Capture the cell that displays the provided text and extract its [x, y] central coordinate. 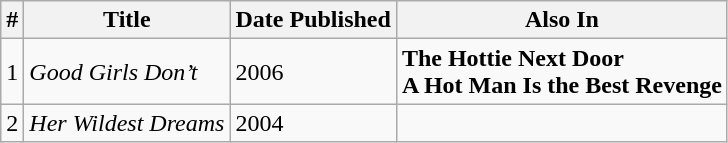
1 [12, 72]
Date Published [313, 20]
Title [127, 20]
2004 [313, 123]
2 [12, 123]
Good Girls Don’t [127, 72]
The Hottie Next DoorA Hot Man Is the Best Revenge [562, 72]
2006 [313, 72]
Also In [562, 20]
Her Wildest Dreams [127, 123]
# [12, 20]
